Return (x, y) of the center of cell containing provided text 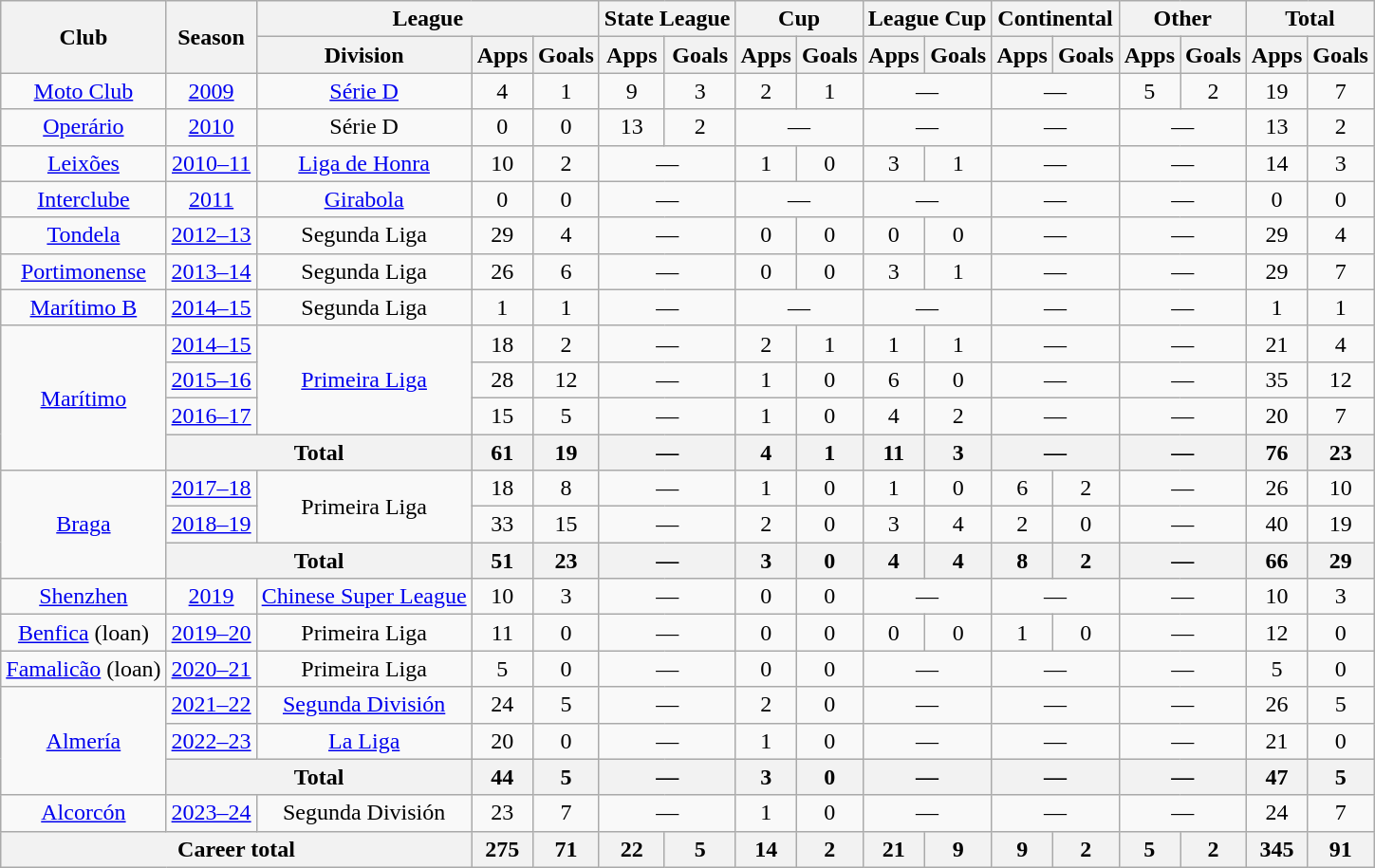
2018–19 (211, 525)
Season (211, 37)
Moto Club (84, 91)
Career total (236, 849)
91 (1341, 849)
League Cup (927, 19)
Braga (84, 525)
Marítimo B (84, 307)
Interclube (84, 199)
Portimonense (84, 271)
Famalicão (loan) (84, 669)
Other (1182, 19)
2020–21 (211, 669)
33 (502, 525)
28 (502, 379)
2015–16 (211, 379)
76 (1276, 452)
2022–23 (211, 741)
345 (1276, 849)
66 (1276, 561)
71 (567, 849)
275 (502, 849)
2012–13 (211, 235)
Girabola (364, 199)
2019 (211, 597)
Operário (84, 127)
2019–20 (211, 633)
League (427, 19)
40 (1276, 525)
Alcorcón (84, 813)
La Liga (364, 741)
2023–24 (211, 813)
Shenzhen (84, 597)
35 (1276, 379)
2016–17 (211, 416)
22 (632, 849)
Liga de Honra (364, 163)
Cup (799, 19)
Continental (1055, 19)
47 (1276, 777)
2021–22 (211, 705)
61 (502, 452)
51 (502, 561)
Club (84, 37)
2017–18 (211, 489)
2013–14 (211, 271)
Leixões (84, 163)
Chinese Super League (364, 597)
Benfica (loan) (84, 633)
2010 (211, 127)
2009 (211, 91)
44 (502, 777)
Marítimo (84, 397)
2011 (211, 199)
State League (667, 19)
Tondela (84, 235)
2010–11 (211, 163)
Division (364, 55)
Almería (84, 741)
